Determine the (X, Y) coordinate at the center of the cell enclosing the given text.  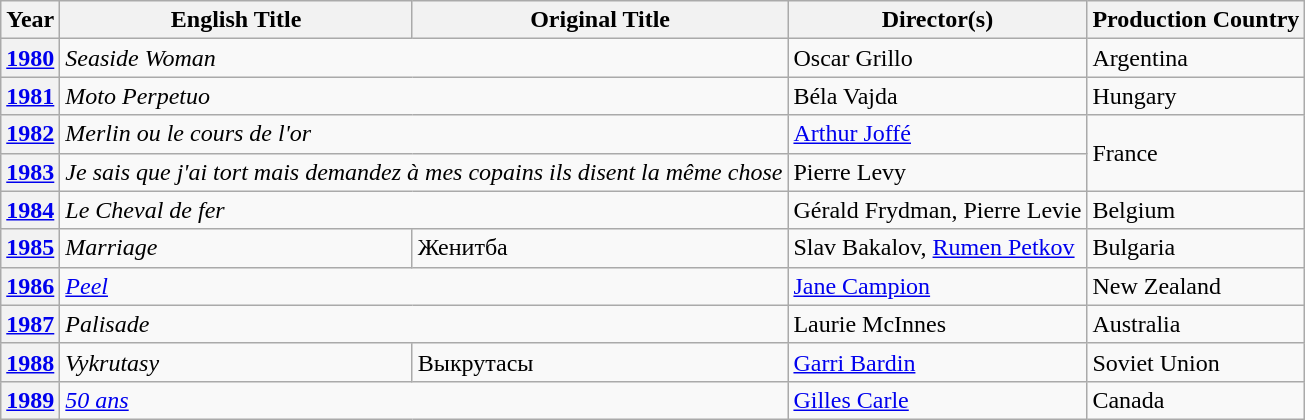
1988 (30, 362)
1981 (30, 96)
Женитба (600, 248)
New Zealand (1196, 286)
Pierre Levy (938, 172)
1982 (30, 134)
1987 (30, 324)
1986 (30, 286)
1980 (30, 58)
Merlin ou le cours de l'or (424, 134)
English Title (236, 20)
1984 (30, 210)
Garri Bardin (938, 362)
Production Country (1196, 20)
Peel (424, 286)
Gérald Frydman, Pierre Levie (938, 210)
Belgium (1196, 210)
Moto Perpetuo (424, 96)
Hungary (1196, 96)
Palisade (424, 324)
Seaside Woman (424, 58)
1989 (30, 400)
Argentina (1196, 58)
Выкрутасы (600, 362)
Director(s) (938, 20)
Oscar Grillo (938, 58)
50 ans (424, 400)
Soviet Union (1196, 362)
Gilles Carle (938, 400)
Jane Campion (938, 286)
1985 (30, 248)
Canada (1196, 400)
1983 (30, 172)
Bulgaria (1196, 248)
Year (30, 20)
Je sais que j'ai tort mais demandez à mes copains ils disent la même chose (424, 172)
Laurie McInnes (938, 324)
Le Cheval de fer (424, 210)
Slav Bakalov, Rumen Petkov (938, 248)
Marriage (236, 248)
Arthur Joffé (938, 134)
France (1196, 153)
Australia (1196, 324)
Vykrutasy (236, 362)
Original Title (600, 20)
Béla Vajda (938, 96)
